Pinpoint the cell where the given text exists, returning its (x, y) midpoint coordinate. 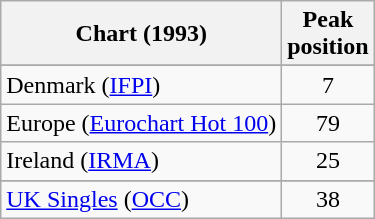
Ireland (IRMA) (142, 161)
Denmark (IFPI) (142, 85)
UK Singles (OCC) (142, 199)
25 (328, 161)
Europe (Eurochart Hot 100) (142, 123)
Peakposition (328, 34)
Chart (1993) (142, 34)
79 (328, 123)
7 (328, 85)
38 (328, 199)
